Scan for the cell matching the given text and deliver its [X, Y] coordinate at center. 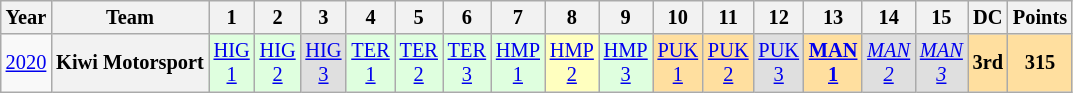
1 [232, 17]
Kiwi Motorsport [130, 63]
8 [572, 17]
PUK1 [678, 63]
Year [26, 17]
TER3 [467, 63]
HMP2 [572, 63]
MAN3 [942, 63]
315 [1040, 63]
12 [778, 17]
10 [678, 17]
15 [942, 17]
DC [988, 17]
Points [1040, 17]
HMP3 [626, 63]
MAN1 [833, 63]
9 [626, 17]
4 [370, 17]
2020 [26, 63]
13 [833, 17]
MAN2 [888, 63]
3 [323, 17]
Team [130, 17]
PUK2 [728, 63]
11 [728, 17]
TER1 [370, 63]
TER2 [419, 63]
HIG1 [232, 63]
2 [278, 17]
5 [419, 17]
HIG2 [278, 63]
PUK3 [778, 63]
3rd [988, 63]
7 [518, 17]
6 [467, 17]
HMP1 [518, 63]
HIG3 [323, 63]
14 [888, 17]
